Capture the cell that displays the provided text and extract its (X, Y) central coordinate. 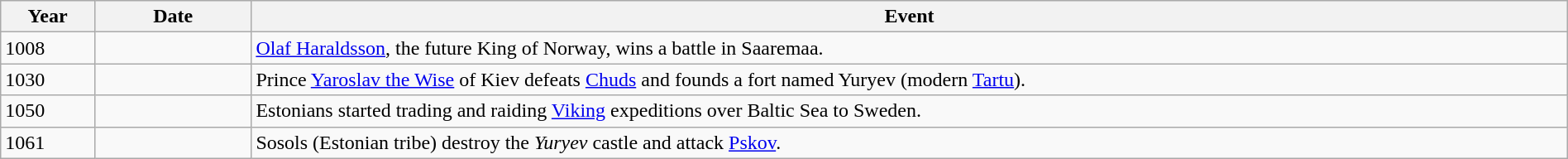
Date (172, 17)
Prince Yaroslav the Wise of Kiev defeats Chuds and founds a fort named Yuryev (modern Tartu). (910, 79)
Estonians started trading and raiding Viking expeditions over Baltic Sea to Sweden. (910, 111)
Event (910, 17)
1008 (48, 48)
Year (48, 17)
1030 (48, 79)
1061 (48, 142)
1050 (48, 111)
Sosols (Estonian tribe) destroy the Yuryev castle and attack Pskov. (910, 142)
Olaf Haraldsson, the future King of Norway, wins a battle in Saaremaa. (910, 48)
